Return [x, y] of the center of cell containing provided text 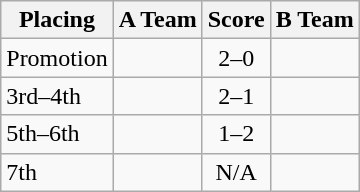
Promotion [57, 58]
2–1 [236, 96]
Placing [57, 20]
3rd–4th [57, 96]
Score [236, 20]
2–0 [236, 58]
A Team [158, 20]
7th [57, 172]
N/A [236, 172]
5th–6th [57, 134]
B Team [314, 20]
1–2 [236, 134]
